Capture the cell that displays the provided text and extract its [x, y] central coordinate. 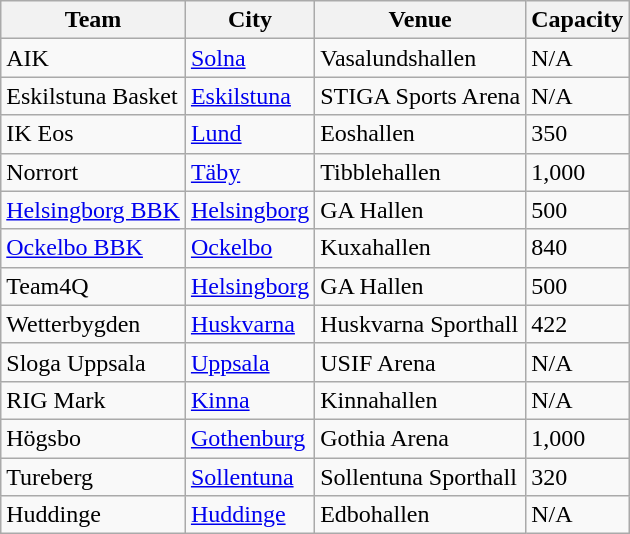
STIGA Sports Arena [420, 96]
Eskilstuna [250, 96]
Solna [250, 58]
Capacity [578, 20]
Sloga Uppsala [94, 362]
Kinna [250, 400]
USIF Arena [420, 362]
Venue [420, 20]
840 [578, 248]
Gothenburg [250, 438]
AIK [94, 58]
350 [578, 134]
Team4Q [94, 286]
320 [578, 477]
Högsbo [94, 438]
Uppsala [250, 362]
422 [578, 324]
Eskilstuna Basket [94, 96]
Norrort [94, 172]
Huskvarna Sporthall [420, 324]
Sollentuna [250, 477]
Täby [250, 172]
Team [94, 20]
Tibblehallen [420, 172]
IK Eos [94, 134]
Gothia Arena [420, 438]
RIG Mark [94, 400]
Wetterbygden [94, 324]
Kuxahallen [420, 248]
Huskvarna [250, 324]
Helsingborg BBK [94, 210]
City [250, 20]
Vasalundshallen [420, 58]
Lund [250, 134]
Ockelbo BBK [94, 248]
Kinnahallen [420, 400]
Eoshallen [420, 134]
Ockelbo [250, 248]
Tureberg [94, 477]
Edbohallen [420, 515]
Sollentuna Sporthall [420, 477]
